Provide the [X, Y] coordinate of the cell's center where the given text is located.  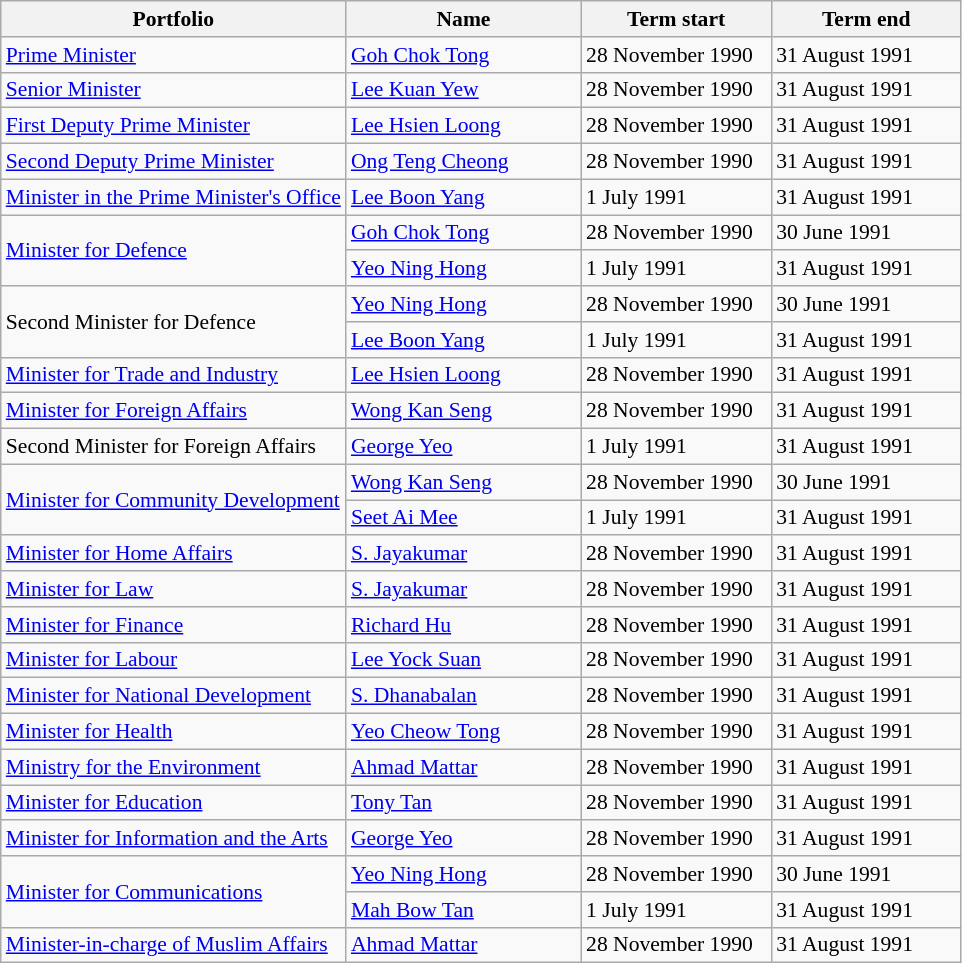
Seet Ai Mee [464, 518]
Minister for Finance [174, 625]
Senior Minister [174, 90]
Minister for National Development [174, 696]
Lee Yock Suan [464, 660]
Minister for Law [174, 589]
Ong Teng Cheong [464, 162]
Prime Minister [174, 55]
Second Minister for Foreign Affairs [174, 447]
Lee Kuan Yew [464, 90]
Minister for Defence [174, 250]
Second Deputy Prime Minister [174, 162]
Minister for Education [174, 803]
Ministry for the Environment [174, 767]
Term start [676, 19]
Minister for Home Affairs [174, 554]
Second Minister for Defence [174, 322]
Portfolio [174, 19]
Minister in the Prime Minister's Office [174, 197]
Yeo Cheow Tong [464, 732]
Minister for Communications [174, 892]
Minister for Health [174, 732]
Name [464, 19]
Richard Hu [464, 625]
First Deputy Prime Minister [174, 126]
Minister-in-charge of Muslim Affairs [174, 945]
Minister for Foreign Affairs [174, 411]
S. Dhanabalan [464, 696]
Mah Bow Tan [464, 910]
Tony Tan [464, 803]
Minister for Information and the Arts [174, 839]
Minister for Community Development [174, 500]
Minister for Trade and Industry [174, 375]
Term end [866, 19]
Minister for Labour [174, 660]
